Identify which cell holds the provided text, then report its [X, Y] central coordinate. 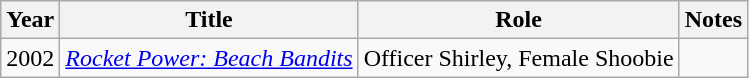
Role [518, 20]
Title [209, 20]
Rocket Power: Beach Bandits [209, 58]
2002 [30, 58]
Year [30, 20]
Officer Shirley, Female Shoobie [518, 58]
Notes [713, 20]
